Identify which cell holds the provided text, then report its (X, Y) central coordinate. 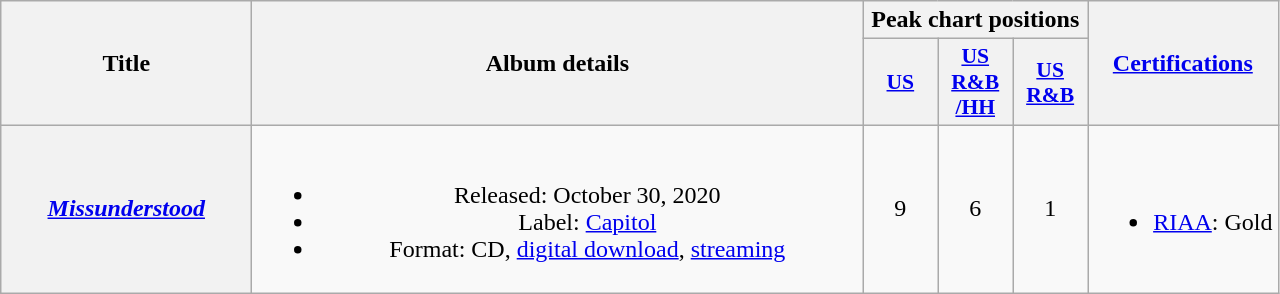
9 (900, 208)
Title (126, 64)
US R&B (1050, 82)
Missunderstood (126, 208)
Album details (558, 64)
Certifications (1183, 64)
USR&B/HH (976, 82)
Peak chart positions (976, 20)
US (900, 82)
Released: October 30, 2020Label: CapitolFormat: CD, digital download, streaming (558, 208)
RIAA: Gold (1183, 208)
1 (1050, 208)
6 (976, 208)
